Detect which cell encompasses the target text, then output its (x, y) center coordinate. 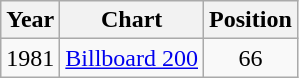
66 (251, 58)
Position (251, 20)
Billboard 200 (132, 58)
Chart (132, 20)
Year (30, 20)
1981 (30, 58)
